Locate the cell with the specified text and output its (x, y) center coordinate. 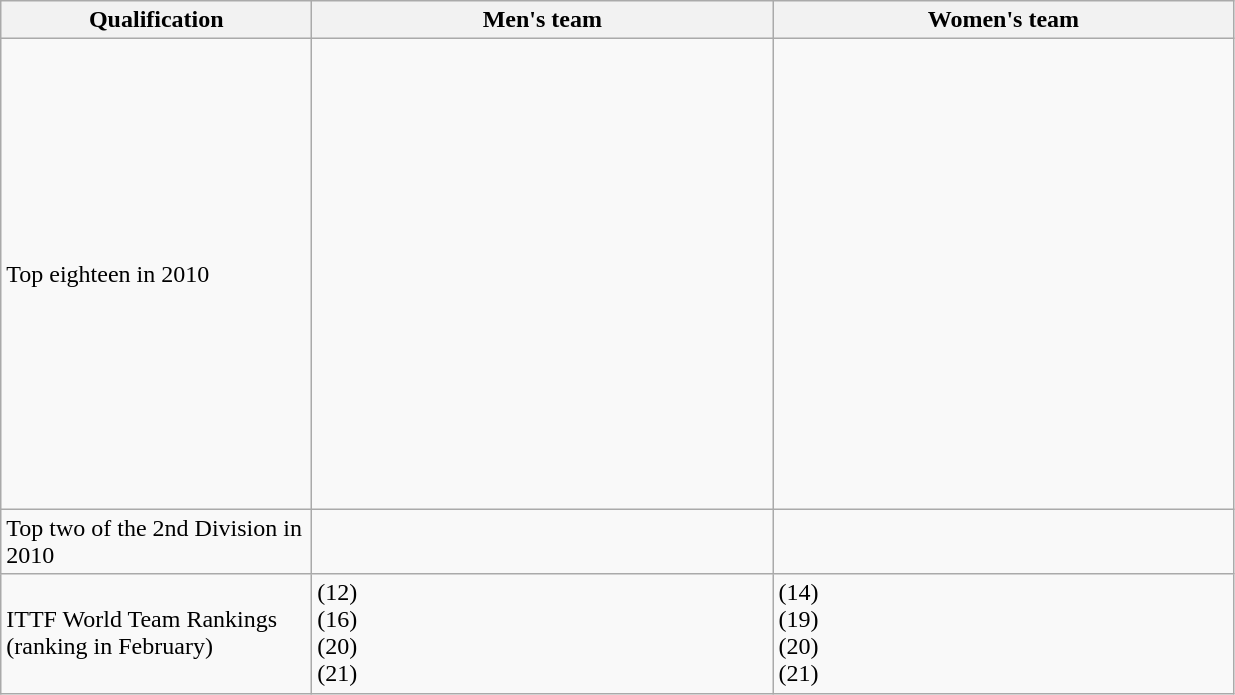
Top two of the 2nd Division in 2010 (156, 542)
Women's team (1004, 20)
Qualification (156, 20)
(14) (19) (20) (21) (1004, 634)
ITTF World Team Rankings (ranking in February) (156, 634)
Men's team (542, 20)
(12) (16) (20) (21) (542, 634)
Top eighteen in 2010 (156, 274)
